Determine the (x, y) coordinate at the center of the cell enclosing the given text.  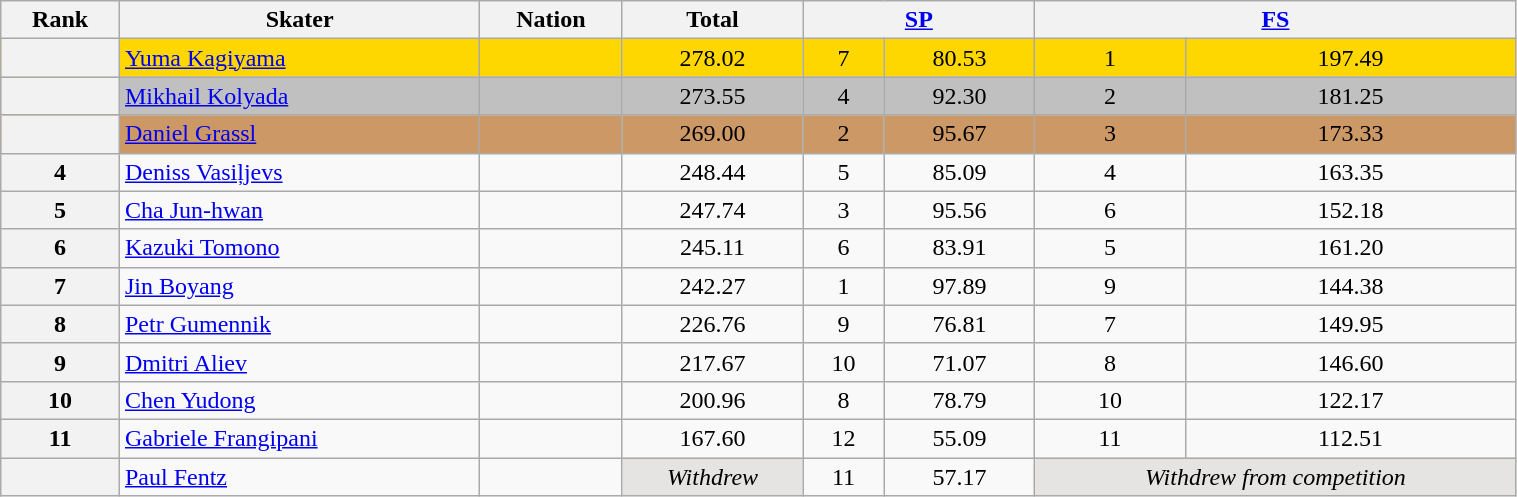
Jin Boyang (299, 286)
Yuma Kagiyama (299, 58)
273.55 (712, 96)
Petr Gumennik (299, 324)
278.02 (712, 58)
76.81 (960, 324)
163.35 (1350, 172)
Nation (551, 20)
167.60 (712, 438)
152.18 (1350, 210)
Kazuki Tomono (299, 248)
248.44 (712, 172)
Cha Jun-hwan (299, 210)
83.91 (960, 248)
SP (919, 20)
217.67 (712, 362)
173.33 (1350, 134)
269.00 (712, 134)
Deniss Vasiļjevs (299, 172)
Chen Yudong (299, 400)
80.53 (960, 58)
247.74 (712, 210)
Total (712, 20)
92.30 (960, 96)
146.60 (1350, 362)
112.51 (1350, 438)
181.25 (1350, 96)
245.11 (712, 248)
149.95 (1350, 324)
97.89 (960, 286)
FS (1276, 20)
242.27 (712, 286)
Withdrew (712, 477)
78.79 (960, 400)
Daniel Grassl (299, 134)
71.07 (960, 362)
200.96 (712, 400)
197.49 (1350, 58)
85.09 (960, 172)
95.56 (960, 210)
Rank (60, 20)
Paul Fentz (299, 477)
Dmitri Aliev (299, 362)
226.76 (712, 324)
Withdrew from competition (1276, 477)
Mikhail Kolyada (299, 96)
Gabriele Frangipani (299, 438)
95.67 (960, 134)
144.38 (1350, 286)
122.17 (1350, 400)
12 (844, 438)
55.09 (960, 438)
161.20 (1350, 248)
Skater (299, 20)
57.17 (960, 477)
